Return the (X, Y) coordinate for the center point of the cell that contains the specified text.  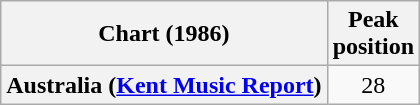
Australia (Kent Music Report) (164, 85)
28 (373, 85)
Chart (1986) (164, 34)
Peakposition (373, 34)
